Determine the (x, y) coordinate at the center of the cell enclosing the given text.  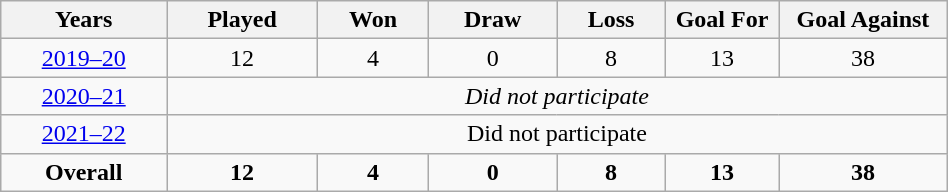
Loss (611, 20)
2020–21 (84, 96)
Won (374, 20)
2019–20 (84, 58)
Draw (493, 20)
Goal Against (864, 20)
Years (84, 20)
Goal For (722, 20)
Overall (84, 172)
2021–22 (84, 134)
Played (242, 20)
